Extract the [x, y] coordinate from the center of the cell holding the provided text.  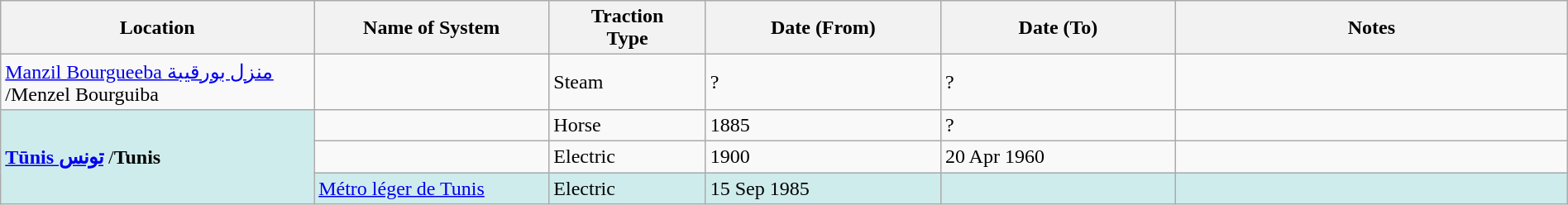
Notes [1372, 28]
15 Sep 1985 [823, 188]
20 Apr 1960 [1058, 156]
Métro léger de Tunis [432, 188]
Date (From) [823, 28]
Date (To) [1058, 28]
Manzil Bourgueeba منزل بورقيبة /Menzel Bourguiba [157, 83]
Name of System [432, 28]
Tūnis تونس /Tunis [157, 156]
1885 [823, 125]
Location [157, 28]
Horse [627, 125]
Steam [627, 83]
TractionType [627, 28]
1900 [823, 156]
